Return [x, y] of the center of cell containing provided text 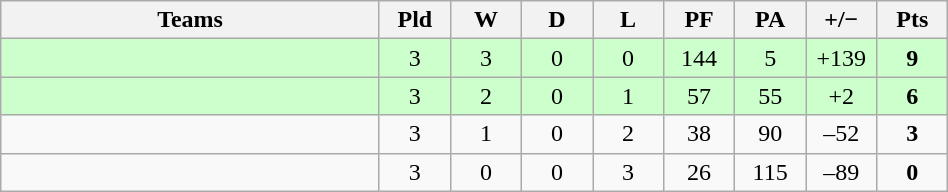
55 [770, 96]
PA [770, 20]
5 [770, 58]
W [486, 20]
38 [700, 134]
–52 [842, 134]
L [628, 20]
–89 [842, 172]
144 [700, 58]
6 [912, 96]
9 [912, 58]
Teams [190, 20]
D [556, 20]
115 [770, 172]
+/− [842, 20]
Pld [414, 20]
90 [770, 134]
57 [700, 96]
Pts [912, 20]
PF [700, 20]
26 [700, 172]
+2 [842, 96]
+139 [842, 58]
